Return the (X, Y) coordinate for the center point of the cell that contains the specified text.  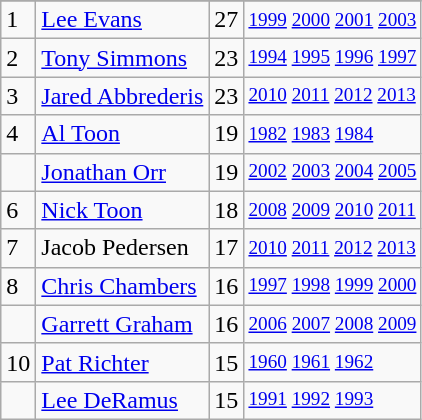
4 (18, 134)
Chris Chambers (122, 286)
18 (226, 210)
Lee DeRamus (122, 400)
Pat Richter (122, 362)
10 (18, 362)
1 (18, 20)
17 (226, 248)
2 (18, 58)
Jacob Pedersen (122, 248)
2006 2007 2008 2009 (332, 324)
3 (18, 96)
6 (18, 210)
1994 1995 1996 1997 (332, 58)
8 (18, 286)
Tony Simmons (122, 58)
1999 2000 2001 2003 (332, 20)
2002 2003 2004 2005 (332, 172)
Nick Toon (122, 210)
7 (18, 248)
1991 1992 1993 (332, 400)
1982 1983 1984 (332, 134)
Al Toon (122, 134)
Jonathan Orr (122, 172)
1960 1961 1962 (332, 362)
2008 2009 2010 2011 (332, 210)
Jared Abbrederis (122, 96)
27 (226, 20)
Lee Evans (122, 20)
1997 1998 1999 2000 (332, 286)
Garrett Graham (122, 324)
